Determine the [x, y] coordinate at the center of the cell enclosing the given text.  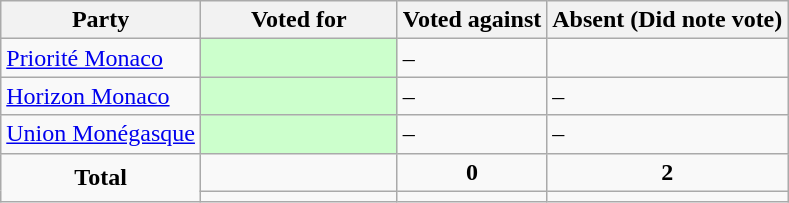
Union Monégasque [101, 134]
Absent (Did note vote) [668, 20]
2 [668, 172]
Voted against [472, 20]
Party [101, 20]
Priorité Monaco [101, 58]
Horizon Monaco [101, 96]
Voted for [298, 20]
Total [101, 178]
0 [472, 172]
